Output the (X, Y) coordinate of the center of the cell containing the given text.  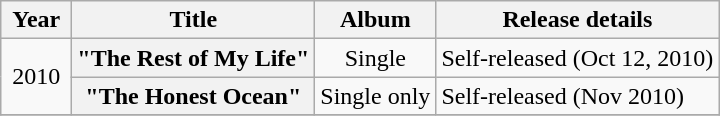
Year (36, 20)
Title (194, 20)
Release details (578, 20)
"The Rest of My Life" (194, 58)
Album (376, 20)
Single (376, 58)
Self-released (Oct 12, 2010) (578, 58)
"The Honest Ocean" (194, 96)
Single only (376, 96)
Self-released (Nov 2010) (578, 96)
2010 (36, 77)
